Return the [x, y] coordinate for the center point of the cell that contains the specified text.  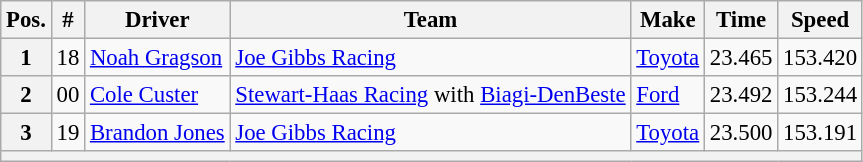
153.244 [820, 95]
23.500 [742, 133]
Stewart-Haas Racing with Biagi-DenBeste [430, 95]
2 [26, 95]
18 [68, 58]
# [68, 20]
19 [68, 133]
23.465 [742, 58]
Make [668, 20]
Driver [158, 20]
Noah Gragson [158, 58]
Pos. [26, 20]
153.420 [820, 58]
Cole Custer [158, 95]
153.191 [820, 133]
00 [68, 95]
23.492 [742, 95]
1 [26, 58]
Ford [668, 95]
Brandon Jones [158, 133]
Speed [820, 20]
Time [742, 20]
3 [26, 133]
Team [430, 20]
